For the text-containing cell, return its midpoint in (X, Y) coordinate format. 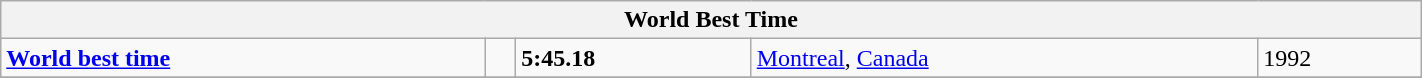
World best time (243, 58)
5:45.18 (634, 58)
Montreal, Canada (1004, 58)
1992 (1340, 58)
World Best Time (711, 20)
